Detect which cell encompasses the target text, then output its [x, y] center coordinate. 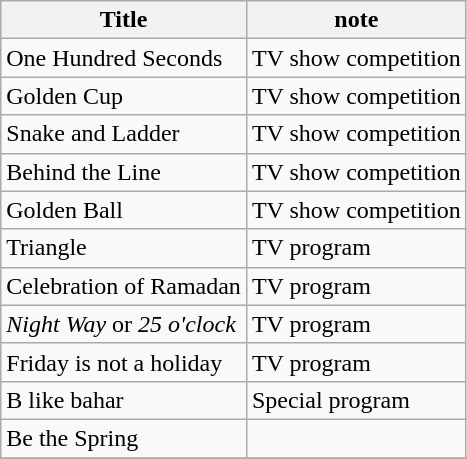
Golden Cup [124, 96]
note [356, 20]
Celebration of Ramadan [124, 286]
Snake and Ladder [124, 134]
Title [124, 20]
Golden Ball [124, 210]
One Hundred Seconds [124, 58]
B like bahar [124, 400]
Friday is not a holiday [124, 362]
Behind the Line [124, 172]
Night Way or 25 o'clock [124, 324]
Triangle [124, 248]
Be the Spring [124, 438]
Special program [356, 400]
